Output the (X, Y) coordinate of the center of the cell containing the given text.  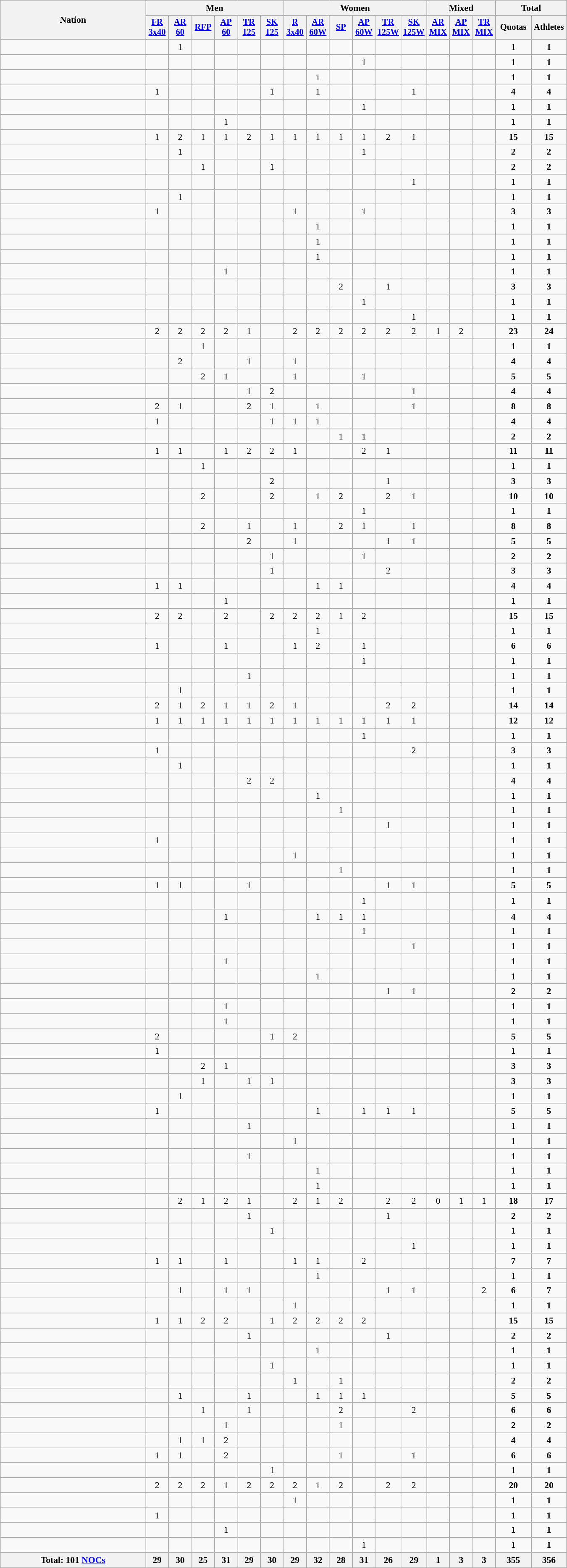
TR MIX (484, 28)
356 (549, 1560)
FR 3x40 (157, 28)
TR 125W (388, 28)
AP 60W (364, 28)
AR 60 (180, 28)
18 (513, 1201)
24 (549, 331)
32 (318, 1560)
SK 125W (414, 28)
Mixed (461, 8)
0 (438, 1201)
AR 60W (318, 28)
AP 60 (226, 28)
Nation (73, 20)
TR 125 (249, 28)
RFP (203, 28)
23 (513, 331)
26 (388, 1560)
Quotas (513, 28)
R 3x40 (295, 28)
25 (203, 1560)
17 (549, 1201)
Total (531, 8)
Total: 101 NOCs (73, 1560)
355 (513, 1560)
SP (341, 28)
SK 125 (272, 28)
Athletes (549, 28)
28 (341, 1560)
AP MIX (461, 28)
AR MIX (438, 28)
Women (355, 8)
Men (215, 8)
